Pinpoint the cell where the given text exists, returning its (X, Y) midpoint coordinate. 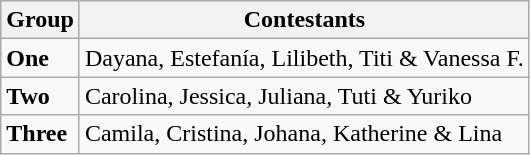
Three (40, 134)
Contestants (304, 20)
Group (40, 20)
Carolina, Jessica, Juliana, Tuti & Yuriko (304, 96)
Two (40, 96)
Camila, Cristina, Johana, Katherine & Lina (304, 134)
Dayana, Estefanía, Lilibeth, Titi & Vanessa F. (304, 58)
One (40, 58)
